Return [x, y] of the center of cell containing provided text 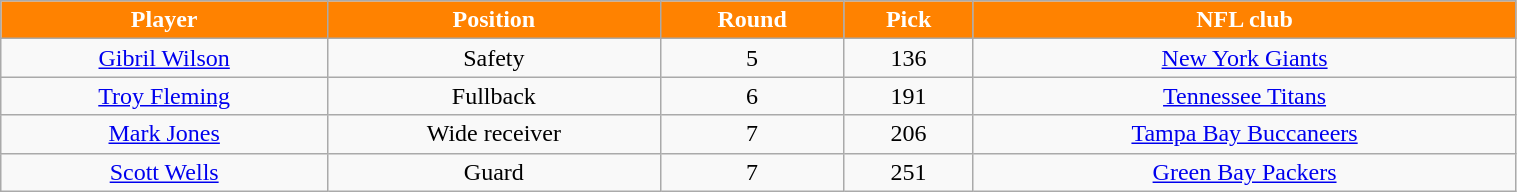
136 [908, 58]
Safety [494, 58]
Round [752, 20]
251 [908, 172]
Tennessee Titans [1244, 96]
Mark Jones [164, 134]
Tampa Bay Buccaneers [1244, 134]
5 [752, 58]
NFL club [1244, 20]
Position [494, 20]
Troy Fleming [164, 96]
6 [752, 96]
Guard [494, 172]
Scott Wells [164, 172]
Gibril Wilson [164, 58]
New York Giants [1244, 58]
Pick [908, 20]
191 [908, 96]
Green Bay Packers [1244, 172]
Fullback [494, 96]
Player [164, 20]
206 [908, 134]
Wide receiver [494, 134]
